Capture the cell that displays the provided text and extract its (x, y) central coordinate. 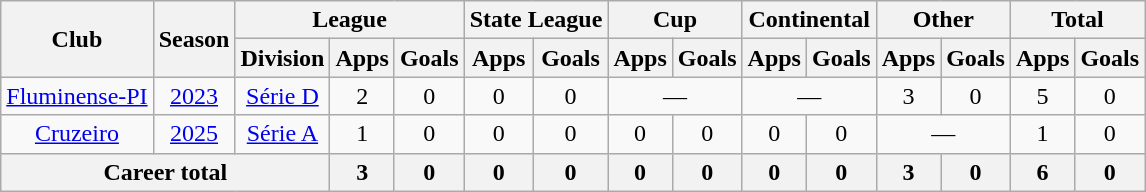
Career total (166, 172)
5 (1042, 96)
Série A (282, 134)
2023 (194, 96)
Other (943, 20)
Continental (809, 20)
2 (362, 96)
Season (194, 39)
Total (1077, 20)
6 (1042, 172)
Fluminense-PI (77, 96)
Cruzeiro (77, 134)
Division (282, 58)
League (350, 20)
Cup (675, 20)
Série D (282, 96)
2025 (194, 134)
Club (77, 39)
State League (536, 20)
